Provide the (x, y) coordinate of the cell's center where the given text is located.  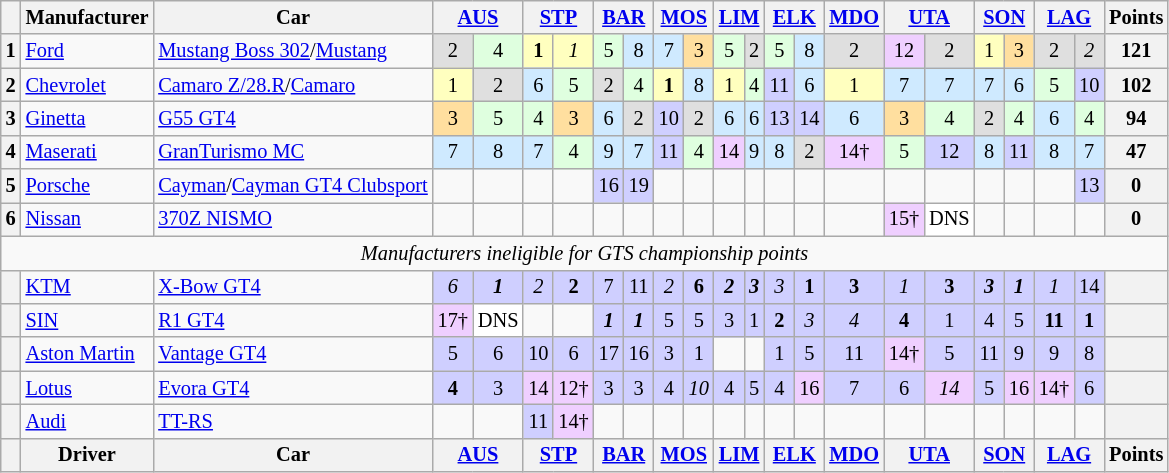
TT-RS (292, 421)
Evora GT4 (292, 388)
Nissan (88, 219)
94 (1136, 118)
17 (609, 354)
Porsche (88, 186)
Audi (88, 421)
Lotus (88, 388)
Maserati (88, 152)
Vantage GT4 (292, 354)
121 (1136, 51)
G55 GT4 (292, 118)
370Z NISMO (292, 219)
Chevrolet (88, 85)
Ford (88, 51)
12† (573, 388)
Manufacturers ineligible for GTS championship points (584, 253)
47 (1136, 152)
X-Bow GT4 (292, 287)
19 (639, 186)
Cayman/Cayman GT4 Clubsport (292, 186)
Ginetta (88, 118)
Camaro Z/28.R/Camaro (292, 85)
SIN (88, 320)
GranTurismo MC (292, 152)
Driver (88, 455)
102 (1136, 85)
15† (904, 219)
Aston Martin (88, 354)
Manufacturer (88, 17)
R1 GT4 (292, 320)
17† (453, 320)
KTM (88, 287)
Mustang Boss 302/Mustang (292, 51)
